Output the (X, Y) coordinate of the center of the cell containing the given text.  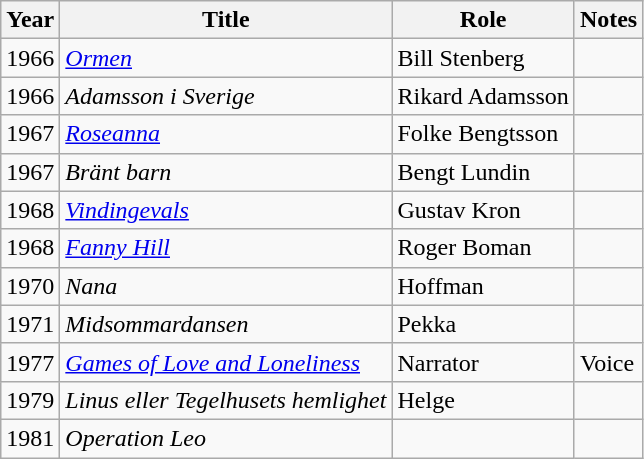
1977 (30, 362)
Role (483, 20)
1970 (30, 286)
1979 (30, 400)
Rikard Adamsson (483, 96)
1981 (30, 438)
Bengt Lundin (483, 172)
Midsommardansen (226, 324)
Notes (608, 20)
Narrator (483, 362)
Year (30, 20)
Folke Bengtsson (483, 134)
Nana (226, 286)
Gustav Kron (483, 210)
Roseanna (226, 134)
Operation Leo (226, 438)
Pekka (483, 324)
Voice (608, 362)
Games of Love and Loneliness (226, 362)
Fanny Hill (226, 248)
Hoffman (483, 286)
Bill Stenberg (483, 58)
Linus eller Tegelhusets hemlighet (226, 400)
Title (226, 20)
Roger Boman (483, 248)
Ormen (226, 58)
Vindingevals (226, 210)
1971 (30, 324)
Bränt barn (226, 172)
Adamsson i Sverige (226, 96)
Helge (483, 400)
